Determine the [X, Y] coordinate at the center of the cell enclosing the given text.  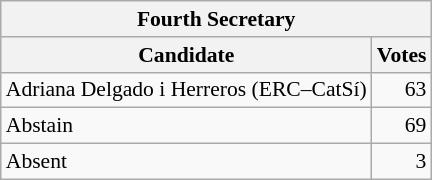
63 [402, 90]
Fourth Secretary [216, 19]
69 [402, 126]
Abstain [186, 126]
3 [402, 162]
Adriana Delgado i Herreros (ERC–CatSí) [186, 90]
Candidate [186, 55]
Votes [402, 55]
Absent [186, 162]
